From the cell containing the given text, extract its center point as [x, y] coordinate. 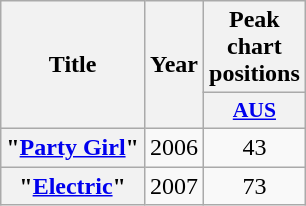
Peak chart positions [255, 47]
43 [255, 147]
2007 [174, 185]
2006 [174, 147]
AUS [255, 111]
73 [255, 185]
"Electric" [73, 185]
Title [73, 65]
Year [174, 65]
"Party Girl" [73, 147]
